Search for the cell housing the specified text and yield its [X, Y] center coordinate. 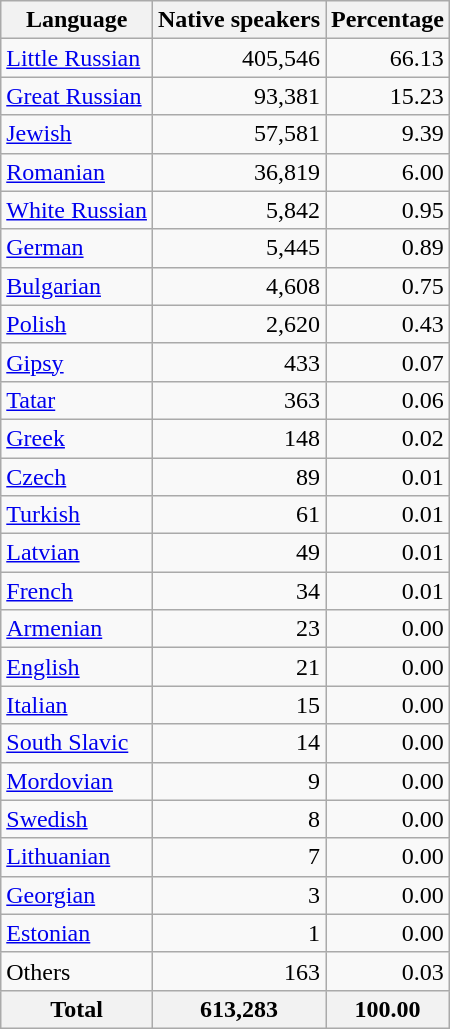
Turkish [77, 515]
Jewish [77, 134]
Italian [77, 705]
Percentage [388, 20]
5,842 [238, 210]
7 [238, 857]
French [77, 591]
21 [238, 667]
148 [238, 438]
613,283 [238, 1009]
Others [77, 971]
3 [238, 895]
Bulgarian [77, 286]
Total [77, 1009]
Native speakers [238, 20]
Great Russian [77, 96]
Georgian [77, 895]
4,608 [238, 286]
Lithuanian [77, 857]
89 [238, 477]
0.07 [388, 362]
Romanian [77, 172]
White Russian [77, 210]
66.13 [388, 58]
German [77, 248]
23 [238, 629]
6.00 [388, 172]
Polish [77, 324]
Armenian [77, 629]
61 [238, 515]
Latvian [77, 553]
Greek [77, 438]
8 [238, 819]
9 [238, 781]
Little Russian [77, 58]
English [77, 667]
Gipsy [77, 362]
9.39 [388, 134]
34 [238, 591]
15 [238, 705]
363 [238, 400]
163 [238, 971]
Estonian [77, 933]
100.00 [388, 1009]
Swedish [77, 819]
405,546 [238, 58]
0.89 [388, 248]
0.95 [388, 210]
49 [238, 553]
1 [238, 933]
93,381 [238, 96]
15.23 [388, 96]
0.75 [388, 286]
5,445 [238, 248]
36,819 [238, 172]
0.43 [388, 324]
0.06 [388, 400]
14 [238, 743]
57,581 [238, 134]
433 [238, 362]
0.02 [388, 438]
Tatar [77, 400]
0.03 [388, 971]
South Slavic [77, 743]
2,620 [238, 324]
Czech [77, 477]
Language [77, 20]
Mordovian [77, 781]
